For the text-containing cell, return its midpoint in (x, y) coordinate format. 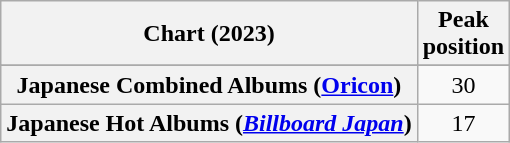
Chart (2023) (209, 34)
Japanese Hot Albums (Billboard Japan) (209, 123)
17 (463, 123)
Peakposition (463, 34)
30 (463, 85)
Japanese Combined Albums (Oricon) (209, 85)
